Find where the given text appears and provide that cell's center as (X, Y) coordinate. 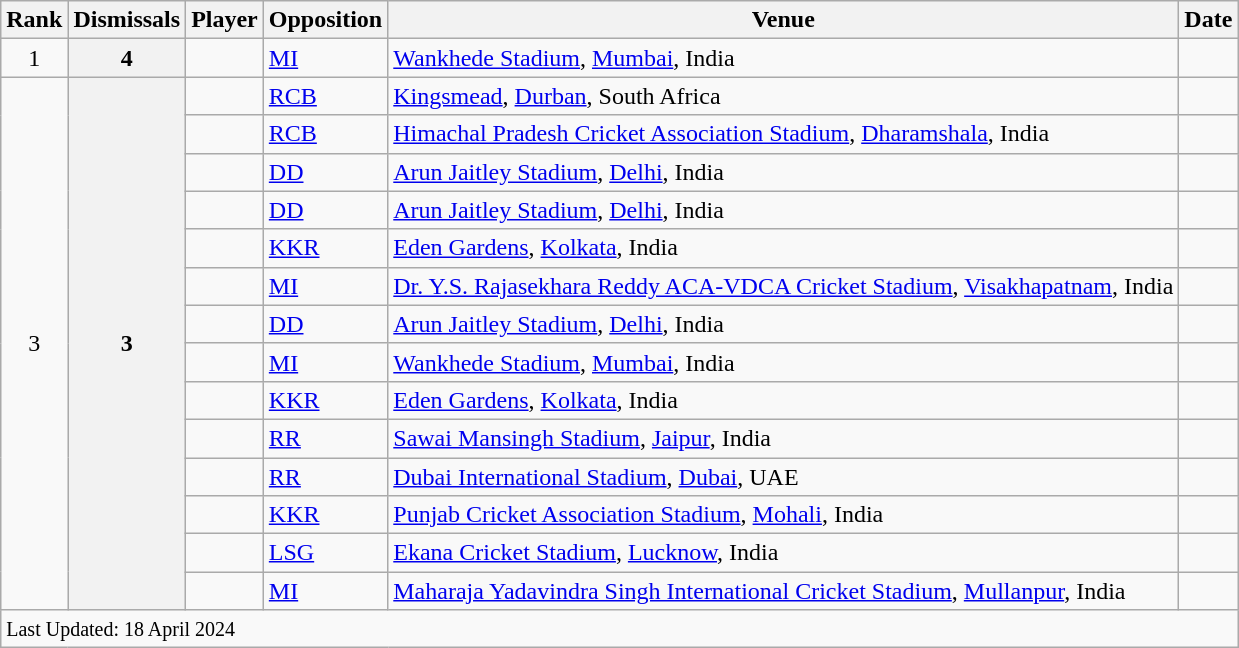
Sawai Mansingh Stadium, Jaipur, India (784, 438)
1 (34, 58)
Last Updated: 18 April 2024 (620, 629)
Punjab Cricket Association Stadium, Mohali, India (784, 515)
Dismissals (127, 20)
Dubai International Stadium, Dubai, UAE (784, 477)
Opposition (325, 20)
Dr. Y.S. Rajasekhara Reddy ACA-VDCA Cricket Stadium, Visakhapatnam, India (784, 286)
Rank (34, 20)
Ekana Cricket Stadium, Lucknow, India (784, 553)
Venue (784, 20)
LSG (325, 553)
Kingsmead, Durban, South Africa (784, 96)
Himachal Pradesh Cricket Association Stadium, Dharamshala, India (784, 134)
Date (1208, 20)
4 (127, 58)
Player (225, 20)
Maharaja Yadavindra Singh International Cricket Stadium, Mullanpur, India (784, 591)
